Return (X, Y) of the center of cell containing provided text 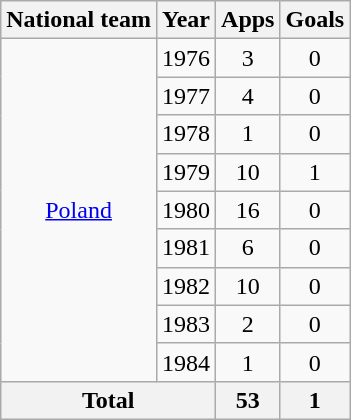
Total (108, 400)
1981 (186, 248)
4 (248, 96)
16 (248, 210)
1983 (186, 324)
3 (248, 58)
2 (248, 324)
1976 (186, 58)
National team (79, 20)
1977 (186, 96)
Apps (248, 20)
1982 (186, 286)
Poland (79, 210)
1980 (186, 210)
Goals (315, 20)
1978 (186, 134)
53 (248, 400)
1979 (186, 172)
6 (248, 248)
Year (186, 20)
1984 (186, 362)
